Identify which cell holds the provided text, then report its (x, y) central coordinate. 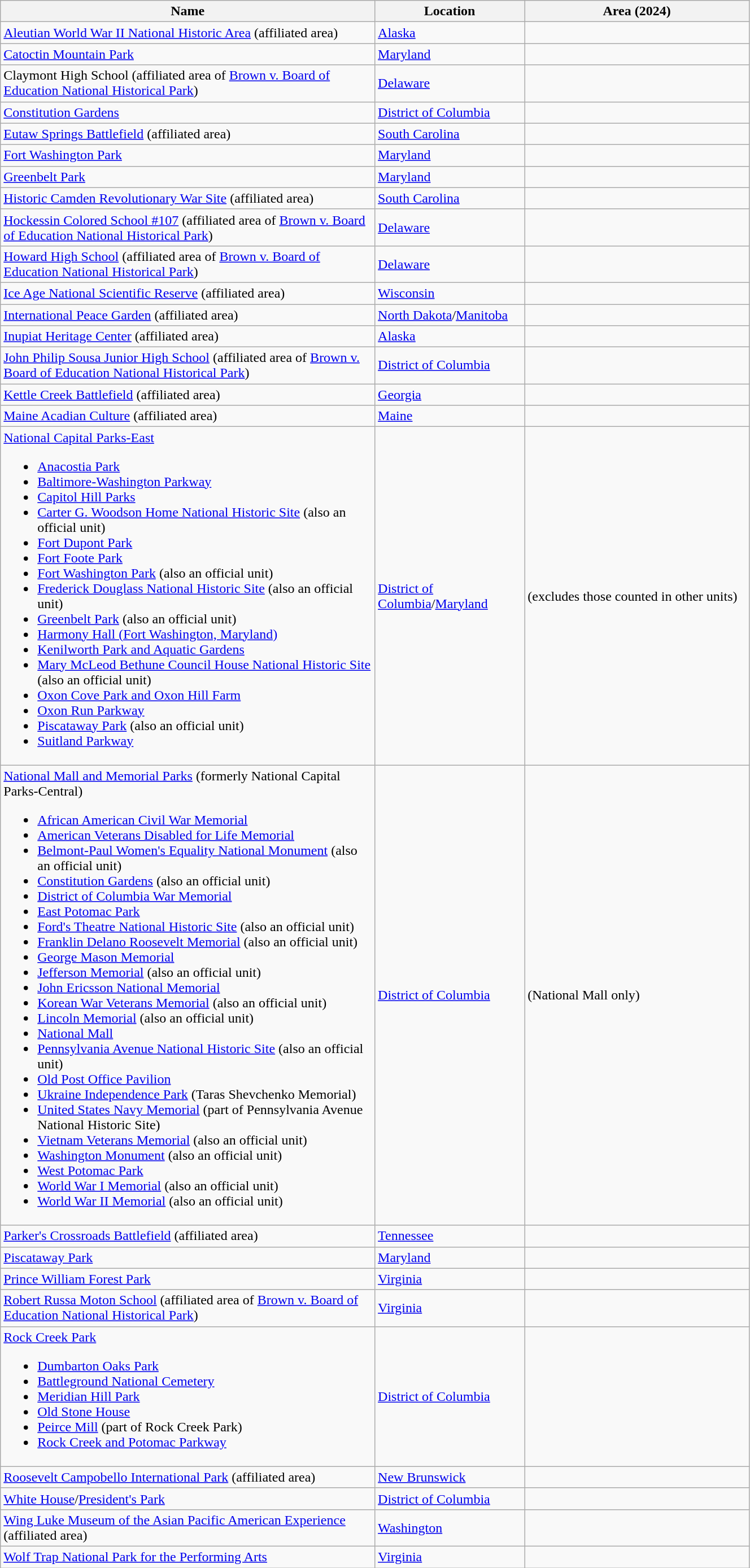
Wisconsin (450, 293)
Name (187, 11)
White House/President's Park (187, 1499)
Roosevelt Campobello International Park (affiliated area) (187, 1477)
Area (2024) (637, 11)
Piscataway Park (187, 1257)
Greenbelt Park (187, 177)
Robert Russa Moton School (affiliated area of Brown v. Board of Education National Historical Park) (187, 1308)
Claymont High School (affiliated area of Brown v. Board of Education National Historical Park) (187, 84)
Constitution Gardens (187, 112)
Prince William Forest Park (187, 1279)
Aleutian World War II National Historic Area (affiliated area) (187, 33)
Wing Luke Museum of the Asian Pacific American Experience (affiliated area) (187, 1528)
District of Columbia/Maryland (450, 596)
Howard High School (affiliated area of Brown v. Board of Education National Historical Park) (187, 264)
John Philip Sousa Junior High School (affiliated area of Brown v. Board of Education National Historical Park) (187, 366)
Parker's Crossroads Battlefield (affiliated area) (187, 1236)
Hockessin Colored School #107 (affiliated area of Brown v. Board of Education National Historical Park) (187, 227)
International Peace Garden (affiliated area) (187, 315)
New Brunswick (450, 1477)
Location (450, 11)
Kettle Creek Battlefield (affiliated area) (187, 395)
Ice Age National Scientific Reserve (affiliated area) (187, 293)
Tennessee (450, 1236)
Maine (450, 416)
(National Mall only) (637, 995)
Catoctin Mountain Park (187, 54)
Washington (450, 1528)
North Dakota/Manitoba (450, 315)
Georgia (450, 395)
Eutaw Springs Battlefield (affiliated area) (187, 134)
(excludes those counted in other units) (637, 596)
Fort Washington Park (187, 155)
Historic Camden Revolutionary War Site (affiliated area) (187, 198)
Maine Acadian Culture (affiliated area) (187, 416)
Wolf Trap National Park for the Performing Arts (187, 1557)
Inupiat Heritage Center (affiliated area) (187, 337)
